Search for the cell housing the specified text and yield its [X, Y] center coordinate. 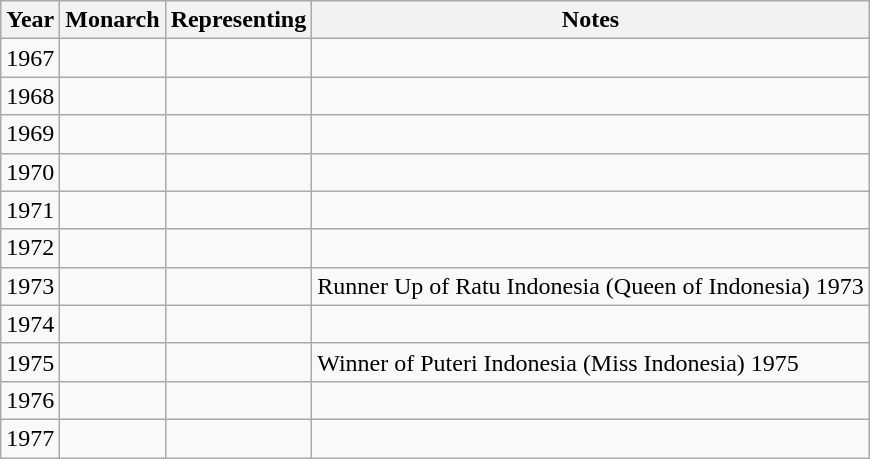
1977 [30, 438]
1975 [30, 362]
1972 [30, 248]
1968 [30, 96]
Monarch [112, 20]
1974 [30, 324]
Winner of Puteri Indonesia (Miss Indonesia) 1975 [591, 362]
Runner Up of Ratu Indonesia (Queen of Indonesia) 1973 [591, 286]
Notes [591, 20]
1973 [30, 286]
1967 [30, 58]
1971 [30, 210]
Year [30, 20]
1969 [30, 134]
1976 [30, 400]
1970 [30, 172]
Representing [238, 20]
